Find where the given text appears and provide that cell's center as [x, y] coordinate. 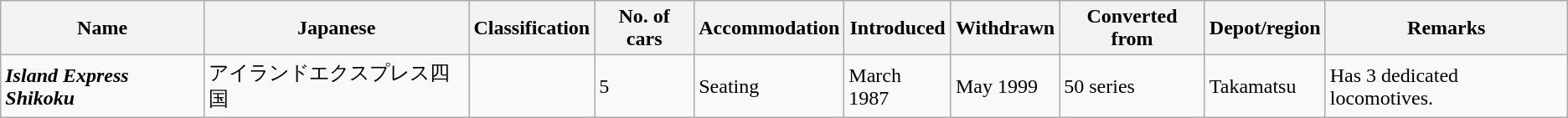
Seating [769, 86]
Classification [532, 28]
アイランドエクスプレス四国 [337, 86]
50 series [1132, 86]
Accommodation [769, 28]
May 1999 [1005, 86]
Name [102, 28]
Has 3 dedicated locomotives. [1446, 86]
Takamatsu [1265, 86]
Island Express Shikoku [102, 86]
Withdrawn [1005, 28]
Introduced [898, 28]
Japanese [337, 28]
Remarks [1446, 28]
Depot/region [1265, 28]
5 [645, 86]
March 1987 [898, 86]
Converted from [1132, 28]
No. of cars [645, 28]
